Determine the [X, Y] coordinate at the center of the cell enclosing the given text.  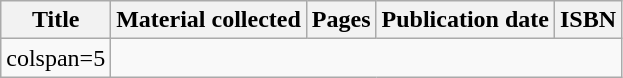
colspan=5 [56, 58]
Title [56, 20]
Publication date [465, 20]
ISBN [588, 20]
Pages [341, 20]
Material collected [209, 20]
